Find where the given text appears and provide that cell's center as [x, y] coordinate. 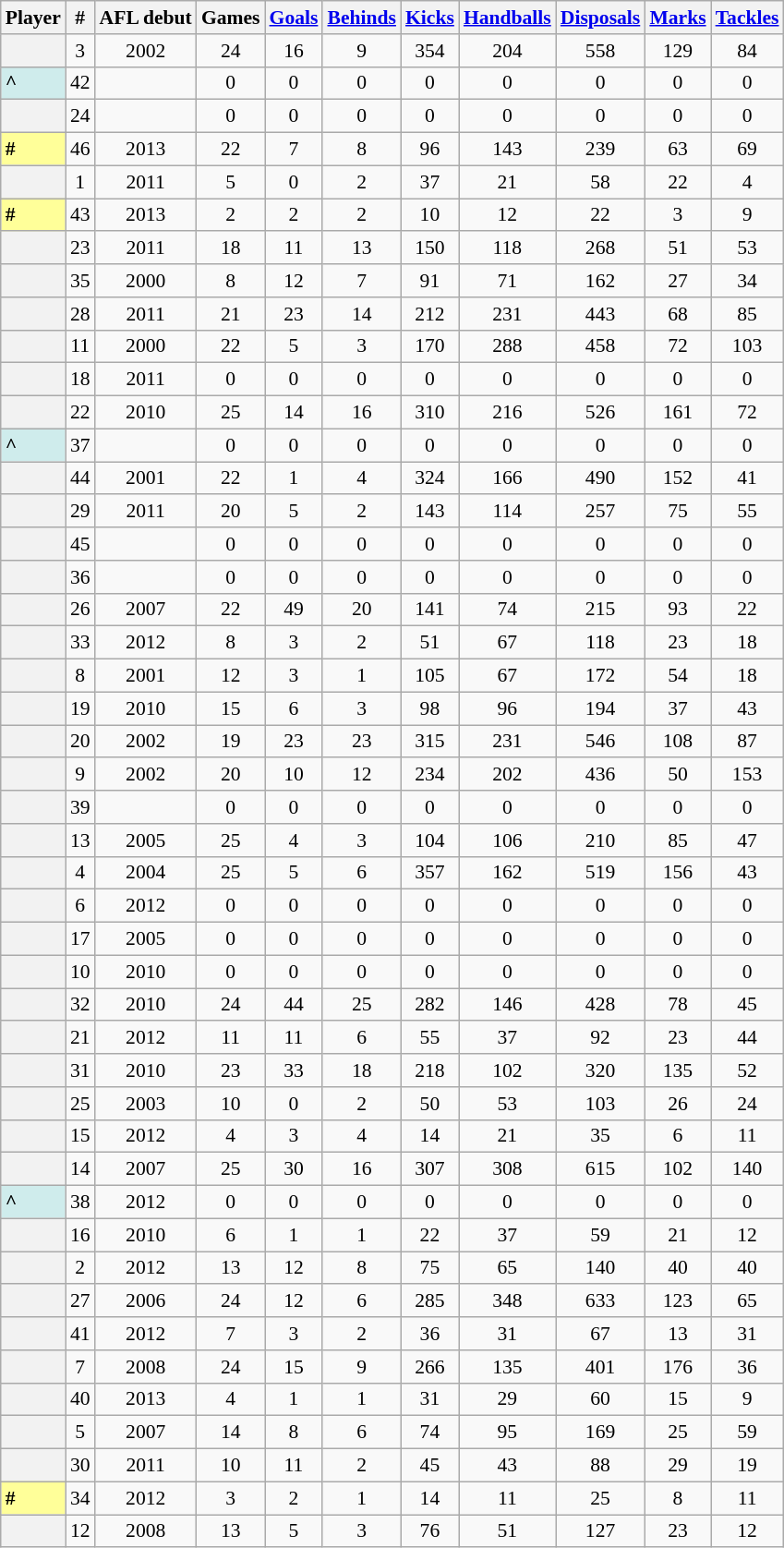
315 [430, 742]
32 [80, 1005]
95 [508, 1433]
114 [508, 512]
Behinds [362, 18]
615 [600, 1169]
172 [600, 676]
166 [508, 478]
401 [600, 1367]
218 [430, 1070]
204 [508, 51]
Handballs [508, 18]
87 [748, 742]
28 [80, 314]
76 [430, 1531]
169 [600, 1433]
49 [294, 610]
161 [678, 413]
92 [600, 1038]
150 [430, 248]
60 [600, 1399]
105 [430, 676]
633 [600, 1301]
38 [80, 1203]
Tackles [748, 18]
146 [508, 1005]
54 [678, 676]
156 [678, 873]
308 [508, 1169]
320 [600, 1070]
285 [430, 1301]
91 [430, 281]
68 [678, 314]
58 [600, 182]
170 [430, 346]
93 [678, 610]
127 [600, 1531]
519 [600, 873]
354 [430, 51]
202 [508, 775]
69 [748, 150]
194 [600, 708]
268 [600, 248]
216 [508, 413]
239 [600, 150]
428 [600, 1005]
71 [508, 281]
Kicks [430, 18]
123 [678, 1301]
212 [430, 314]
104 [430, 841]
17 [80, 939]
46 [80, 150]
324 [430, 478]
Player [33, 18]
266 [430, 1367]
78 [678, 1005]
2003 [146, 1104]
526 [600, 413]
84 [748, 51]
210 [600, 841]
Games [231, 18]
458 [600, 346]
129 [678, 51]
443 [600, 314]
558 [600, 51]
141 [430, 610]
98 [430, 708]
106 [508, 841]
436 [600, 775]
63 [678, 150]
Marks [678, 18]
348 [508, 1301]
2006 [146, 1301]
152 [678, 478]
42 [80, 83]
234 [430, 775]
310 [430, 413]
288 [508, 346]
257 [600, 512]
Goals [294, 18]
52 [748, 1070]
108 [678, 742]
546 [600, 742]
Disposals [600, 18]
307 [430, 1169]
357 [430, 873]
176 [678, 1367]
88 [600, 1466]
282 [430, 1005]
153 [748, 775]
39 [80, 807]
2004 [146, 873]
490 [600, 478]
AFL debut [146, 18]
47 [748, 841]
215 [600, 610]
